Return [x, y] of the center of cell containing provided text 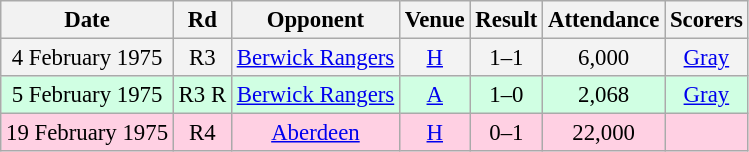
19 February 1975 [88, 133]
R3 [202, 58]
Attendance [604, 20]
2,068 [604, 95]
Date [88, 20]
Opponent [315, 20]
4 February 1975 [88, 58]
Scorers [707, 20]
Aberdeen [315, 133]
1–1 [506, 58]
Result [506, 20]
0–1 [506, 133]
6,000 [604, 58]
R4 [202, 133]
Rd [202, 20]
1–0 [506, 95]
Venue [436, 20]
A [436, 95]
5 February 1975 [88, 95]
R3 R [202, 95]
22,000 [604, 133]
